From the cell containing the given text, extract its center point as [X, Y] coordinate. 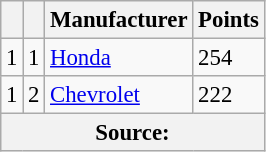
222 [228, 95]
2 [34, 95]
Manufacturer [119, 20]
Source: [132, 133]
254 [228, 58]
Chevrolet [119, 95]
Honda [119, 58]
Points [228, 20]
